Find where the given text appears and provide that cell's center as (X, Y) coordinate. 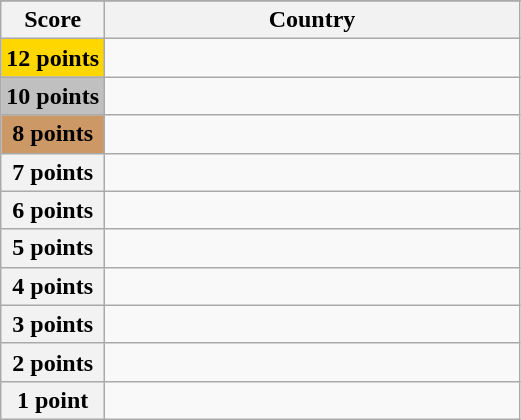
7 points (53, 172)
2 points (53, 362)
1 point (53, 400)
10 points (53, 96)
6 points (53, 210)
8 points (53, 134)
3 points (53, 324)
4 points (53, 286)
Country (312, 20)
Score (53, 20)
12 points (53, 58)
5 points (53, 248)
